Scan for the cell matching the given text and deliver its (x, y) coordinate at center. 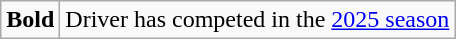
Bold (30, 20)
Driver has competed in the 2025 season (258, 20)
